Pinpoint the cell where the given text exists, returning its (X, Y) midpoint coordinate. 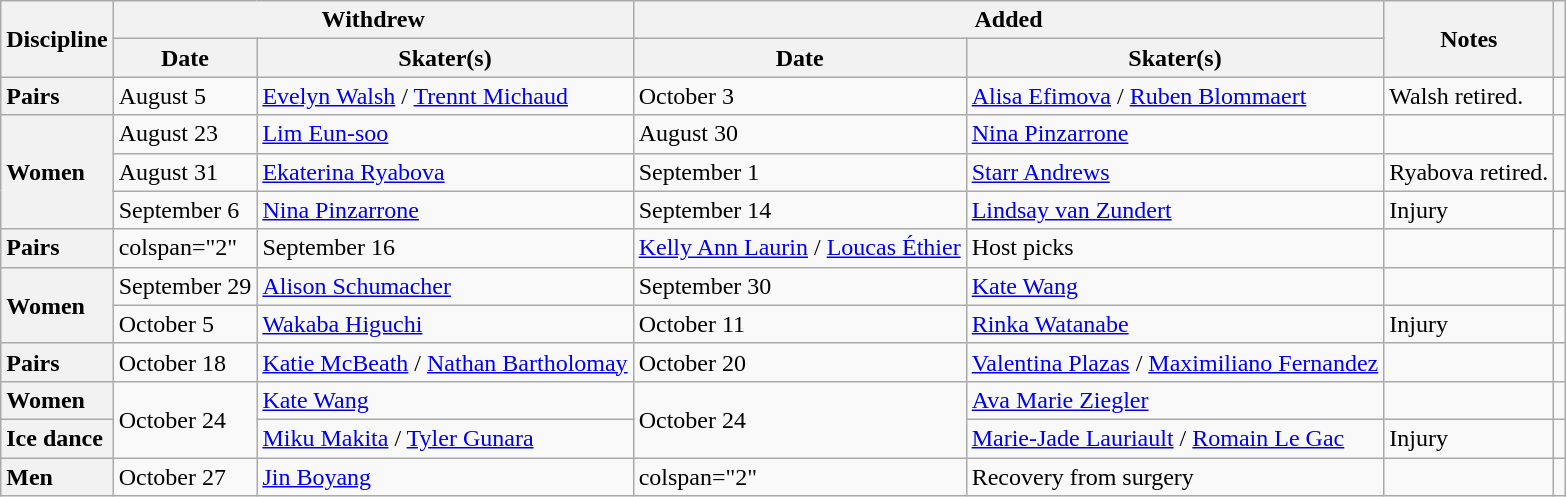
October 27 (185, 477)
Kelly Ann Laurin / Loucas Éthier (800, 248)
Discipline (57, 39)
Host picks (1175, 248)
August 30 (800, 134)
Ava Marie Ziegler (1175, 400)
September 30 (800, 286)
Wakaba Higuchi (445, 324)
Evelyn Walsh / Trennt Michaud (445, 96)
Miku Makita / Tyler Gunara (445, 438)
Jin Boyang (445, 477)
Men (57, 477)
September 29 (185, 286)
Ice dance (57, 438)
September 1 (800, 172)
Lim Eun-soo (445, 134)
Notes (1469, 39)
Katie McBeath / Nathan Bartholomay (445, 362)
Valentina Plazas / Maximiliano Fernandez (1175, 362)
September 16 (445, 248)
Walsh retired. (1469, 96)
October 5 (185, 324)
September 14 (800, 210)
Lindsay van Zundert (1175, 210)
Added (1008, 20)
Alisa Efimova / Ruben Blommaert (1175, 96)
August 23 (185, 134)
Starr Andrews (1175, 172)
Withdrew (373, 20)
October 18 (185, 362)
Alison Schumacher (445, 286)
September 6 (185, 210)
August 5 (185, 96)
Ekaterina Ryabova (445, 172)
October 20 (800, 362)
October 3 (800, 96)
Recovery from surgery (1175, 477)
Rinka Watanabe (1175, 324)
October 11 (800, 324)
Ryabova retired. (1469, 172)
Marie-Jade Lauriault / Romain Le Gac (1175, 438)
August 31 (185, 172)
